Locate the cell with the specified text and output its (x, y) center coordinate. 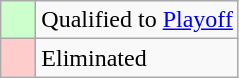
Eliminated (138, 58)
Qualified to Playoff (138, 20)
